Extract the (X, Y) coordinate from the center of the cell holding the provided text.  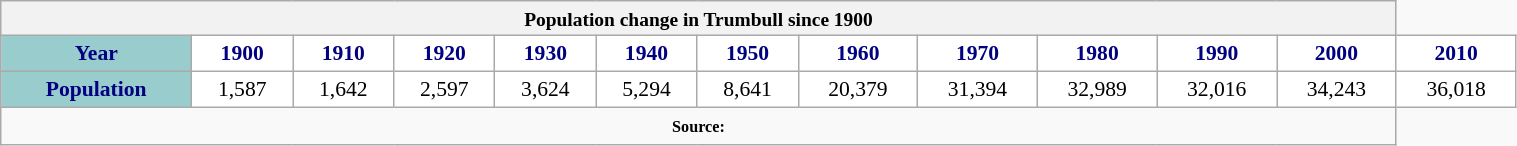
1,642 (344, 90)
1910 (344, 54)
2010 (1456, 54)
1980 (1097, 54)
Source: (698, 126)
32,989 (1097, 90)
36,018 (1456, 90)
Population change in Trumbull since 1900 (698, 18)
1930 (546, 54)
1920 (444, 54)
2000 (1337, 54)
1990 (1217, 54)
1900 (242, 54)
5,294 (646, 90)
34,243 (1337, 90)
32,016 (1217, 90)
20,379 (858, 90)
8,641 (748, 90)
2,597 (444, 90)
1950 (748, 54)
1960 (858, 54)
1,587 (242, 90)
Population (96, 90)
31,394 (978, 90)
Year (96, 54)
3,624 (546, 90)
1940 (646, 54)
1970 (978, 54)
